Locate the cell with the specified text and output its [X, Y] center coordinate. 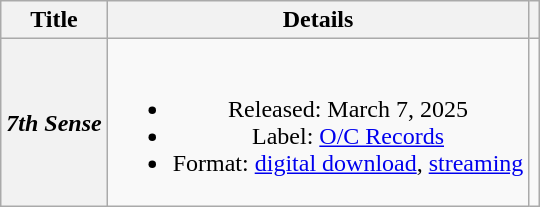
Details [318, 20]
7th Sense [54, 122]
Released: March 7, 2025Label: O/C RecordsFormat: digital download, streaming [318, 122]
Title [54, 20]
